Output the [x, y] coordinate of the center of the cell containing the given text.  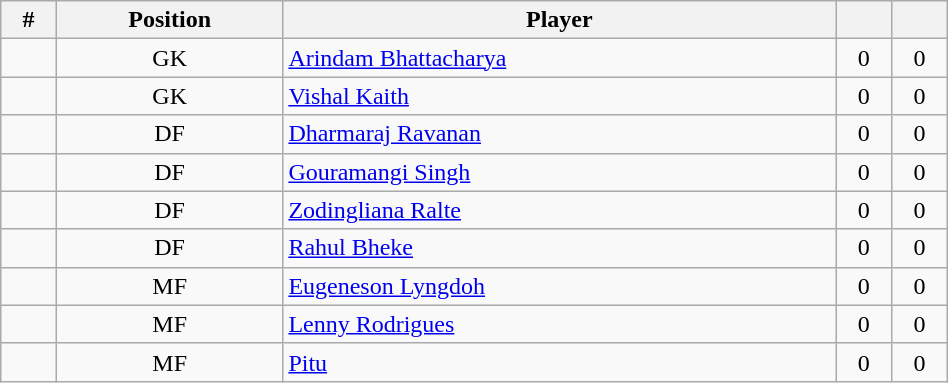
Zodingliana Ralte [560, 210]
Position [169, 20]
Eugeneson Lyngdoh [560, 286]
Rahul Bheke [560, 248]
Gouramangi Singh [560, 172]
Dharmaraj Ravanan [560, 134]
Pitu [560, 362]
Vishal Kaith [560, 96]
Lenny Rodrigues [560, 324]
Arindam Bhattacharya [560, 58]
# [29, 20]
Player [560, 20]
